Provide the (x, y) coordinate of the cell's center where the given text is located.  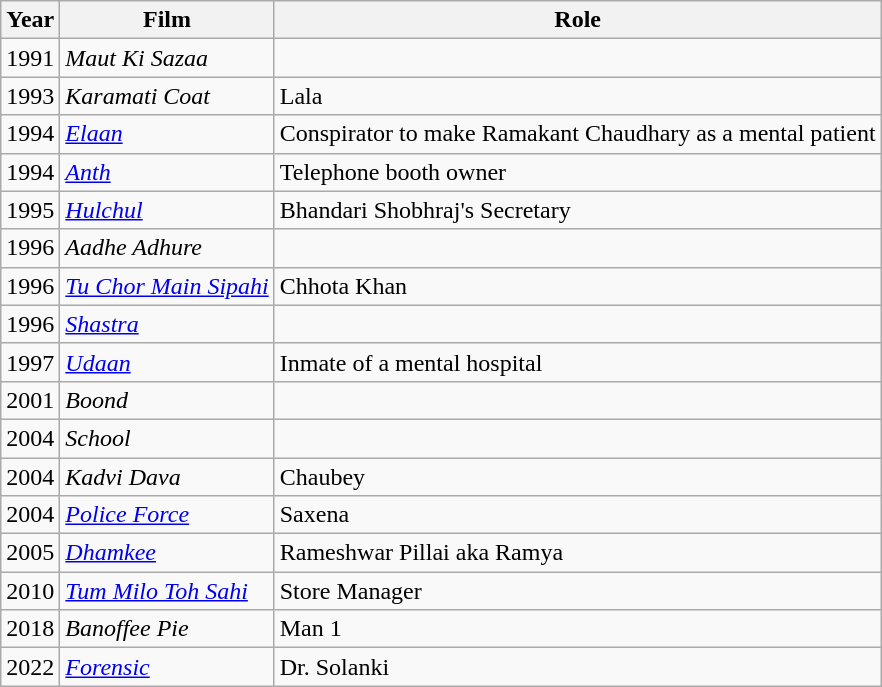
Saxena (578, 515)
Man 1 (578, 629)
2005 (30, 553)
2010 (30, 591)
Police Force (167, 515)
2022 (30, 667)
Tum Milo Toh Sahi (167, 591)
Dr. Solanki (578, 667)
Inmate of a mental hospital (578, 362)
Dhamkee (167, 553)
Banoffee Pie (167, 629)
1995 (30, 210)
Shastra (167, 324)
Elaan (167, 134)
1997 (30, 362)
Maut Ki Sazaa (167, 58)
Boond (167, 400)
Role (578, 20)
Year (30, 20)
Telephone booth owner (578, 172)
Store Manager (578, 591)
Udaan (167, 362)
Rameshwar Pillai aka Ramya (578, 553)
Film (167, 20)
School (167, 438)
Bhandari Shobhraj's Secretary (578, 210)
Forensic (167, 667)
1993 (30, 96)
Lala (578, 96)
2018 (30, 629)
2001 (30, 400)
Tu Chor Main Sipahi (167, 286)
Kadvi Dava (167, 477)
Anth (167, 172)
Hulchul (167, 210)
Chhota Khan (578, 286)
1991 (30, 58)
Chaubey (578, 477)
Karamati Coat (167, 96)
Aadhe Adhure (167, 248)
Conspirator to make Ramakant Chaudhary as a mental patient (578, 134)
